For the text-containing cell, return its midpoint in [X, Y] coordinate format. 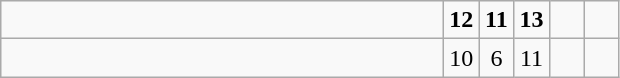
6 [496, 58]
12 [462, 20]
13 [532, 20]
10 [462, 58]
